Capture the cell that displays the provided text and extract its [X, Y] central coordinate. 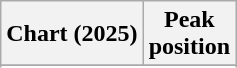
Peakposition [189, 34]
Chart (2025) [72, 34]
